For the text-containing cell, return its midpoint in (X, Y) coordinate format. 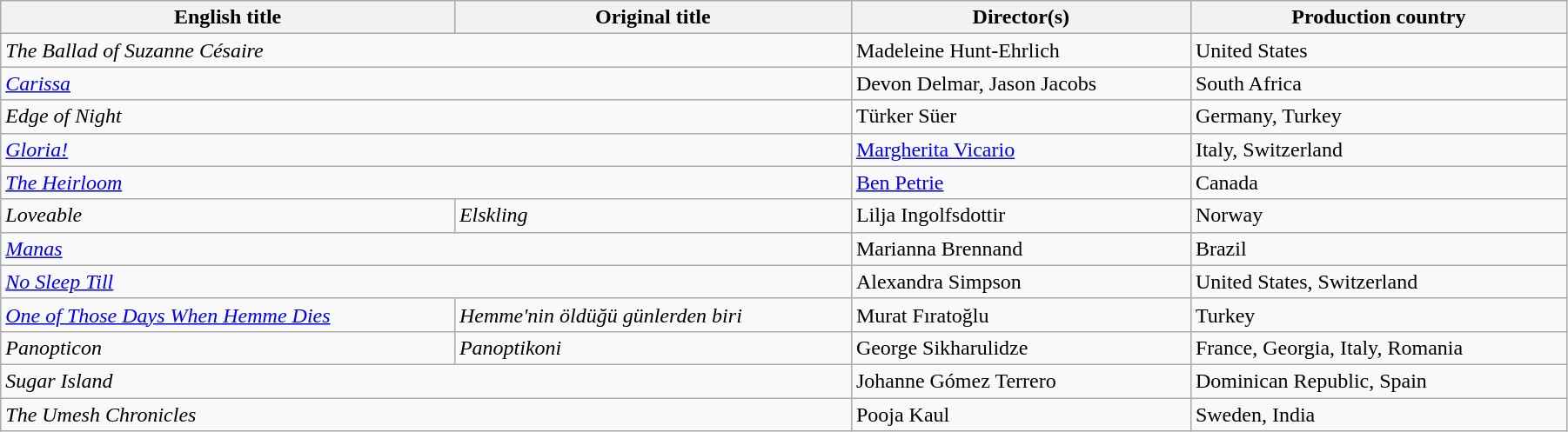
George Sikharulidze (1021, 348)
Hemme'nin öldüğü günlerden biri (653, 315)
Director(s) (1021, 17)
Elskling (653, 216)
Turkey (1378, 315)
Pooja Kaul (1021, 415)
Murat Fıratoğlu (1021, 315)
Johanne Gómez Terrero (1021, 381)
Lilja Ingolfsdottir (1021, 216)
Manas (426, 249)
Ben Petrie (1021, 183)
Norway (1378, 216)
United States, Switzerland (1378, 282)
Alexandra Simpson (1021, 282)
United States (1378, 50)
One of Those Days When Hemme Dies (228, 315)
Margherita Vicario (1021, 150)
The Heirloom (426, 183)
Edge of Night (426, 116)
Production country (1378, 17)
Gloria! (426, 150)
The Ballad of Suzanne Césaire (426, 50)
Italy, Switzerland (1378, 150)
Panoptikoni (653, 348)
Marianna Brennand (1021, 249)
No Sleep Till (426, 282)
Sweden, India (1378, 415)
Sugar Island (426, 381)
The Umesh Chronicles (426, 415)
English title (228, 17)
Loveable (228, 216)
Original title (653, 17)
South Africa (1378, 83)
Panopticon (228, 348)
France, Georgia, Italy, Romania (1378, 348)
Brazil (1378, 249)
Devon Delmar, Jason Jacobs (1021, 83)
Canada (1378, 183)
Germany, Turkey (1378, 116)
Dominican Republic, Spain (1378, 381)
Carissa (426, 83)
Türker Süer (1021, 116)
Madeleine Hunt-Ehrlich (1021, 50)
